Search for the cell housing the specified text and yield its (X, Y) center coordinate. 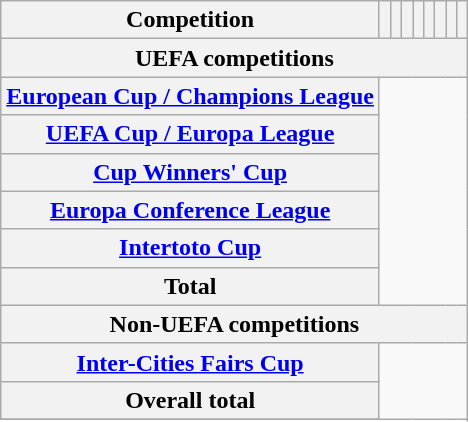
Inter-Cities Fairs Cup (190, 362)
UEFA Cup / Europa League (190, 134)
Competition (190, 20)
Cup Winners' Cup (190, 172)
Overall total (190, 400)
Europa Conference League (190, 210)
UEFA competitions (234, 58)
Intertoto Cup (190, 248)
Non-UEFA competitions (234, 324)
Total (190, 286)
European Cup / Champions League (190, 96)
